Return [x, y] of the center of cell containing provided text 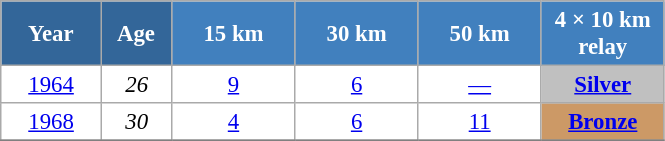
50 km [480, 34]
1964 [52, 85]
1968 [52, 122]
11 [480, 122]
4 × 10 km relay [602, 34]
9 [234, 85]
26 [136, 85]
Age [136, 34]
30 km [356, 34]
Silver [602, 85]
— [480, 85]
Year [52, 34]
30 [136, 122]
4 [234, 122]
15 km [234, 34]
Bronze [602, 122]
